Identify which cell holds the provided text, then report its (x, y) central coordinate. 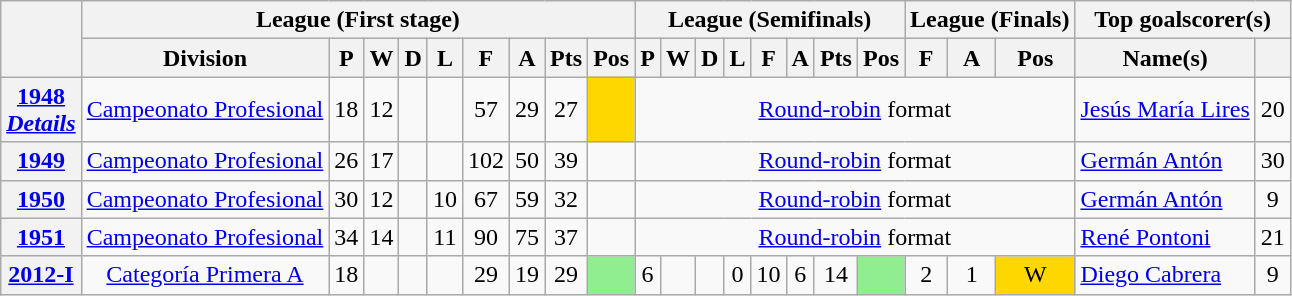
20 (1272, 110)
Categoría Primera A (205, 275)
1951 (41, 237)
37 (566, 237)
11 (444, 237)
2012-I (41, 275)
1949 (41, 161)
19 (526, 275)
René Pontoni (1165, 237)
Diego Cabrera (1165, 275)
21 (1272, 237)
Jesús María Lires (1165, 110)
57 (486, 110)
League (Semifinals) (770, 20)
39 (566, 161)
2 (926, 275)
1948Details (41, 110)
Top goalscorer(s) (1182, 20)
Division (205, 58)
27 (566, 110)
32 (566, 199)
67 (486, 199)
1 (972, 275)
102 (486, 161)
90 (486, 237)
League (Finals) (990, 20)
75 (526, 237)
League (First stage) (358, 20)
59 (526, 199)
0 (738, 275)
1950 (41, 199)
17 (382, 161)
26 (346, 161)
34 (346, 237)
50 (526, 161)
Name(s) (1165, 58)
